For the text-containing cell, return its midpoint in (X, Y) coordinate format. 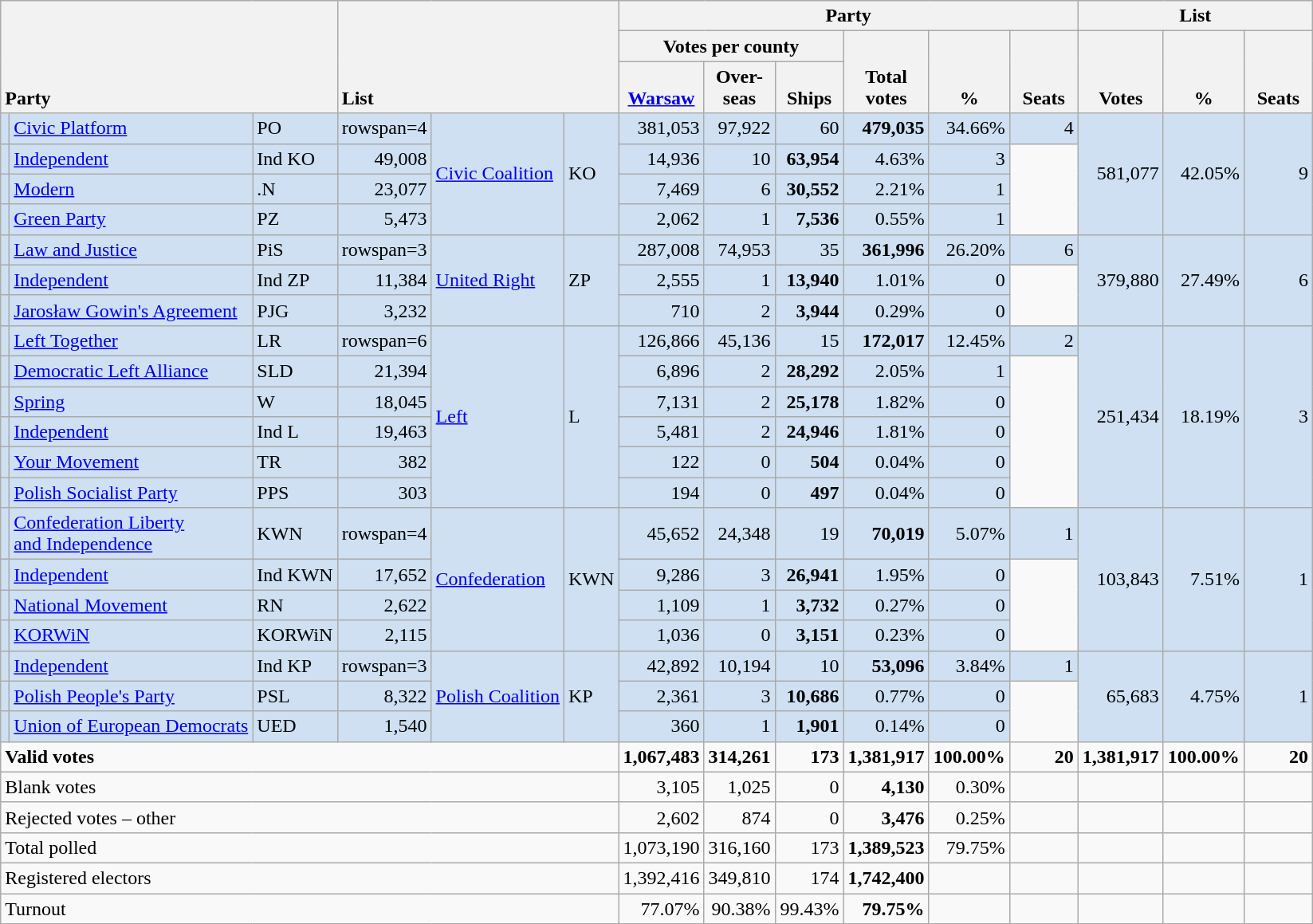
30,552 (809, 189)
Registered electors (309, 878)
90.38% (740, 908)
7.51% (1204, 579)
3,105 (662, 787)
Over-seas (740, 88)
497 (809, 493)
12.45% (969, 340)
Votes per county (731, 46)
99.43% (809, 908)
287,008 (662, 250)
382 (384, 462)
349,810 (740, 878)
1,742,400 (886, 878)
9 (1278, 174)
23,077 (384, 189)
251,434 (1121, 416)
63,954 (809, 159)
0.25% (969, 817)
TR (295, 462)
3,151 (809, 635)
4.75% (1204, 696)
Confederation (497, 579)
53,096 (886, 666)
1,109 (662, 605)
14,936 (662, 159)
5.07% (969, 534)
RN (295, 605)
3,944 (809, 310)
360 (662, 726)
Jarosław Gowin's Agreement (131, 310)
65,683 (1121, 696)
21,394 (384, 371)
26.20% (969, 250)
Valid votes (309, 757)
rowspan=6 (384, 340)
KP (592, 696)
1,036 (662, 635)
1.81% (886, 432)
Union of European Democrats (131, 726)
15 (809, 340)
Ind ZP (295, 280)
Ind KP (295, 666)
10,686 (809, 696)
34.66% (969, 128)
PJG (295, 310)
174 (809, 878)
0.55% (886, 219)
314,261 (740, 757)
PZ (295, 219)
35 (809, 250)
0.14% (886, 726)
19 (809, 534)
0.29% (886, 310)
LR (295, 340)
.N (295, 189)
9,286 (662, 575)
0.27% (886, 605)
1.01% (886, 280)
Ind L (295, 432)
45,136 (740, 340)
Green Party (131, 219)
ZP (592, 280)
11,384 (384, 280)
5,473 (384, 219)
L (592, 416)
1,389,523 (886, 847)
Democratic Left Alliance (131, 371)
379,880 (1121, 280)
Rejected votes – other (309, 817)
97,922 (740, 128)
316,160 (740, 847)
60 (809, 128)
Warsaw (662, 88)
45,652 (662, 534)
504 (809, 462)
1,025 (740, 787)
4.63% (886, 159)
W (295, 401)
0.30% (969, 787)
122 (662, 462)
1,540 (384, 726)
70,019 (886, 534)
5,481 (662, 432)
27.49% (1204, 280)
710 (662, 310)
874 (740, 817)
PO (295, 128)
PiS (295, 250)
1,073,190 (662, 847)
Blank votes (309, 787)
Civic Platform (131, 128)
1,901 (809, 726)
Ind KWN (295, 575)
PPS (295, 493)
Spring (131, 401)
194 (662, 493)
361,996 (886, 250)
National Movement (131, 605)
581,077 (1121, 174)
Polish People's Party (131, 696)
SLD (295, 371)
24,348 (740, 534)
0.23% (886, 635)
24,946 (809, 432)
Left (497, 416)
172,017 (886, 340)
303 (384, 493)
19,463 (384, 432)
7,131 (662, 401)
PSL (295, 696)
74,953 (740, 250)
1.82% (886, 401)
Polish Socialist Party (131, 493)
25,178 (809, 401)
0.77% (886, 696)
2,602 (662, 817)
1.95% (886, 575)
2,555 (662, 280)
Ind KO (295, 159)
3,476 (886, 817)
18,045 (384, 401)
6,896 (662, 371)
2,361 (662, 696)
3,732 (809, 605)
2,622 (384, 605)
Turnout (309, 908)
49,008 (384, 159)
2.21% (886, 189)
28,292 (809, 371)
381,053 (662, 128)
3,232 (384, 310)
18.19% (1204, 416)
Ships (809, 88)
Votes (1121, 72)
Total polled (309, 847)
UED (295, 726)
17,652 (384, 575)
Your Movement (131, 462)
26,941 (809, 575)
42.05% (1204, 174)
126,866 (662, 340)
Law and Justice (131, 250)
42,892 (662, 666)
7,469 (662, 189)
77.07% (662, 908)
2,062 (662, 219)
1,067,483 (662, 757)
4 (1044, 128)
Polish Coalition (497, 696)
Totalvotes (886, 72)
Left Together (131, 340)
3.84% (969, 666)
2,115 (384, 635)
Civic Coalition (497, 174)
1,392,416 (662, 878)
10,194 (740, 666)
United Right (497, 280)
Modern (131, 189)
13,940 (809, 280)
KO (592, 174)
4,130 (886, 787)
8,322 (384, 696)
7,536 (809, 219)
2.05% (886, 371)
479,035 (886, 128)
Confederation Libertyand Independence (131, 534)
103,843 (1121, 579)
